Extract the [x, y] coordinate from the center of the cell holding the provided text.  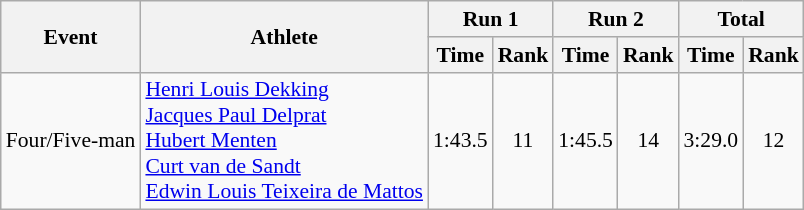
Total [740, 19]
1:43.5 [460, 141]
3:29.0 [710, 141]
1:45.5 [586, 141]
Event [71, 36]
Run 2 [616, 19]
Athlete [284, 36]
12 [774, 141]
Run 1 [490, 19]
Henri Louis DekkingJacques Paul DelpratHubert MentenCurt van de SandtEdwin Louis Teixeira de Mattos [284, 141]
14 [648, 141]
Four/Five-man [71, 141]
11 [524, 141]
